Locate the cell with the specified text and output its [X, Y] center coordinate. 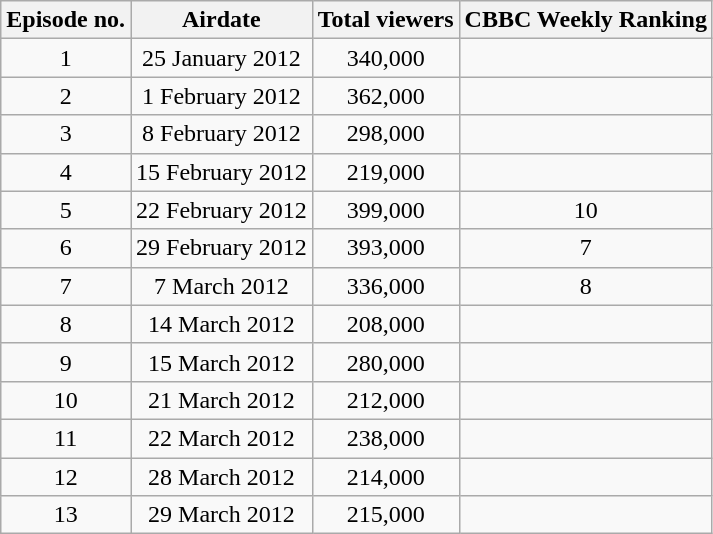
4 [66, 172]
29 March 2012 [222, 515]
298,000 [386, 134]
214,000 [386, 477]
9 [66, 362]
28 March 2012 [222, 477]
25 January 2012 [222, 58]
Episode no. [66, 20]
340,000 [386, 58]
29 February 2012 [222, 248]
6 [66, 248]
21 March 2012 [222, 400]
22 February 2012 [222, 210]
5 [66, 210]
280,000 [386, 362]
238,000 [386, 438]
219,000 [386, 172]
Total viewers [386, 20]
15 February 2012 [222, 172]
208,000 [386, 324]
215,000 [386, 515]
Airdate [222, 20]
15 March 2012 [222, 362]
13 [66, 515]
336,000 [386, 286]
8 February 2012 [222, 134]
7 March 2012 [222, 286]
1 February 2012 [222, 96]
399,000 [386, 210]
212,000 [386, 400]
2 [66, 96]
22 March 2012 [222, 438]
3 [66, 134]
CBBC Weekly Ranking [586, 20]
362,000 [386, 96]
11 [66, 438]
14 March 2012 [222, 324]
1 [66, 58]
12 [66, 477]
393,000 [386, 248]
